Find where the given text appears and provide that cell's center as [X, Y] coordinate. 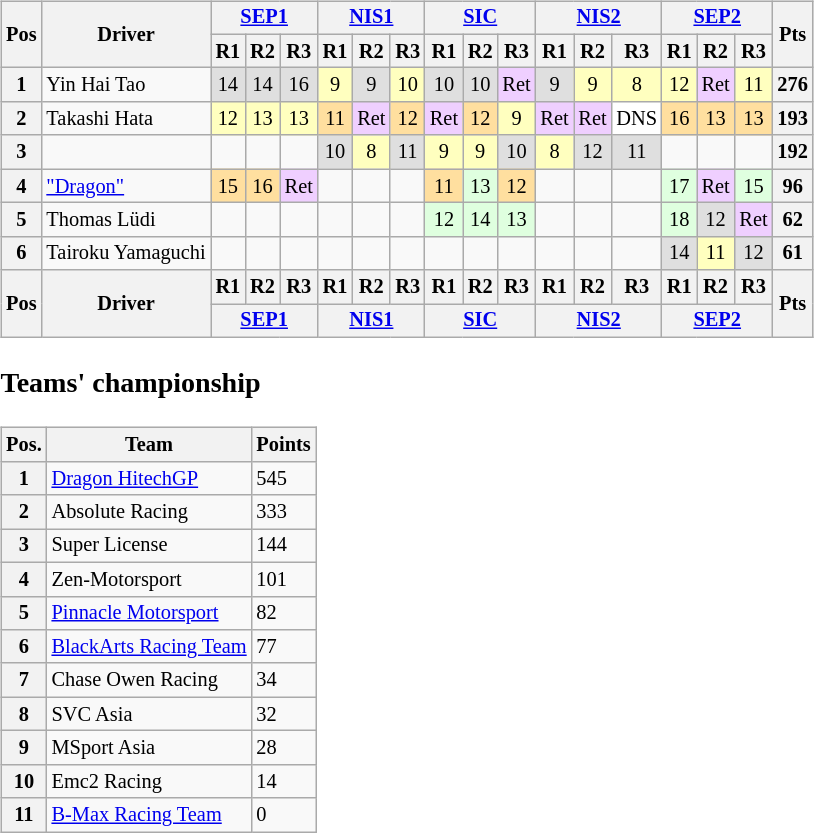
276 [793, 85]
0 [284, 815]
96 [793, 186]
Pos. [24, 445]
82 [284, 613]
Takashi Hata [126, 119]
34 [284, 680]
545 [284, 479]
SVC Asia [150, 714]
Zen-Motorsport [150, 579]
101 [284, 579]
77 [284, 647]
32 [284, 714]
62 [793, 220]
7 [24, 680]
DNS [636, 119]
BlackArts Racing Team [150, 647]
"Dragon" [126, 186]
Super License [150, 546]
B-Max Racing Team [150, 815]
Dragon HitechGP [150, 479]
61 [793, 253]
Tairoku Yamaguchi [126, 253]
Yin Hai Tao [126, 85]
193 [793, 119]
Points [284, 445]
Chase Owen Racing [150, 680]
MSport Asia [150, 748]
Absolute Racing [150, 512]
18 [680, 220]
Thomas Lüdi [126, 220]
144 [284, 546]
17 [680, 186]
333 [284, 512]
28 [284, 748]
Team [150, 445]
192 [793, 152]
Pinnacle Motorsport [150, 613]
Emc2 Racing [150, 781]
